Provide the (x, y) coordinate of the cell's center where the given text is located.  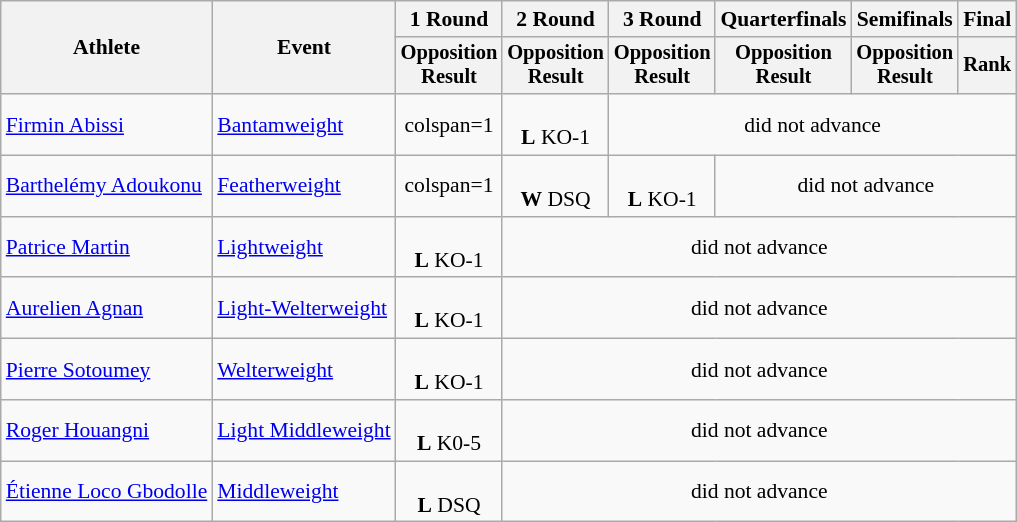
Quarterfinals (783, 19)
Pierre Sotoumey (107, 370)
Welterweight (304, 370)
Patrice Martin (107, 248)
Barthelémy Adoukonu (107, 186)
Athlete (107, 48)
Aurelien Agnan (107, 308)
Firmin Abissi (107, 124)
Middleweight (304, 492)
Event (304, 48)
Semifinals (906, 19)
Light-Welterweight (304, 308)
L K0-5 (450, 430)
Étienne Loco Gbodolle (107, 492)
Bantamweight (304, 124)
Featherweight (304, 186)
W DSQ (556, 186)
3 Round (662, 19)
Roger Houangni (107, 430)
L DSQ (450, 492)
Lightweight (304, 248)
2 Round (556, 19)
1 Round (450, 19)
Light Middleweight (304, 430)
Final (987, 19)
Rank (987, 66)
